Return the [x, y] coordinate for the center point of the cell that contains the specified text.  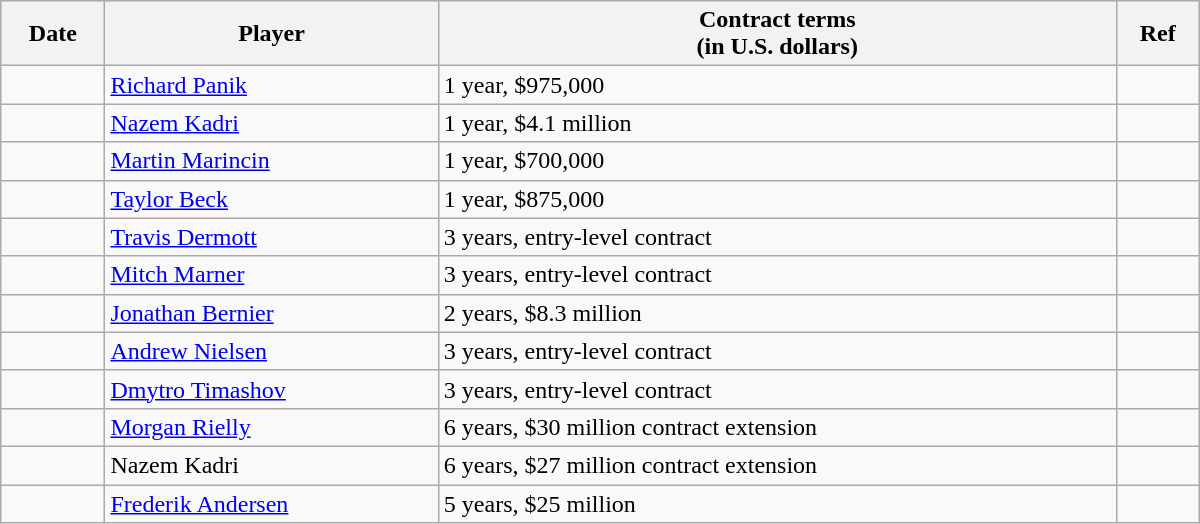
5 years, $25 million [777, 503]
Contract terms(in U.S. dollars) [777, 34]
Martin Marincin [272, 161]
Morgan Rielly [272, 427]
Mitch Marner [272, 275]
6 years, $27 million contract extension [777, 465]
Dmytro Timashov [272, 389]
Richard Panik [272, 85]
1 year, $975,000 [777, 85]
2 years, $8.3 million [777, 313]
Taylor Beck [272, 199]
1 year, $700,000 [777, 161]
Frederik Andersen [272, 503]
Ref [1158, 34]
Date [53, 34]
Player [272, 34]
Travis Dermott [272, 237]
1 year, $4.1 million [777, 123]
1 year, $875,000 [777, 199]
Andrew Nielsen [272, 351]
6 years, $30 million contract extension [777, 427]
Jonathan Bernier [272, 313]
